Detect which cell encompasses the target text, then output its (X, Y) center coordinate. 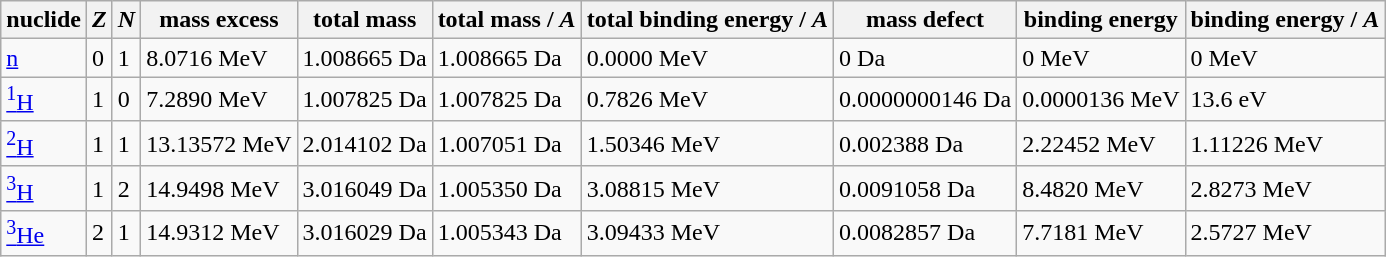
1H (44, 100)
3.08815 MeV (707, 188)
mass excess (219, 20)
14.9498 MeV (219, 188)
1.005343 Da (506, 234)
Z (100, 20)
total mass (364, 20)
0.002388 Da (926, 144)
8.0716 MeV (219, 58)
2.8273 MeV (1285, 188)
0.0000136 MeV (1101, 100)
0.7826 MeV (707, 100)
binding energy (1101, 20)
14.9312 MeV (219, 234)
1.50346 MeV (707, 144)
total binding energy / A (707, 20)
3.016029 Da (364, 234)
mass defect (926, 20)
0 Da (926, 58)
2.22452 MeV (1101, 144)
binding energy / A (1285, 20)
n (44, 58)
total mass / A (506, 20)
nuclide (44, 20)
0.0091058 Da (926, 188)
3H (44, 188)
N (126, 20)
3.016049 Da (364, 188)
0.0082857 Da (926, 234)
1.005350 Da (506, 188)
13.13572 MeV (219, 144)
8.4820 MeV (1101, 188)
3He (44, 234)
0.0000 MeV (707, 58)
2H (44, 144)
7.2890 MeV (219, 100)
2.014102 Da (364, 144)
0.0000000146 Da (926, 100)
2.5727 MeV (1285, 234)
3.09433 MeV (707, 234)
1.007051 Da (506, 144)
13.6 eV (1285, 100)
7.7181 MeV (1101, 234)
1.11226 MeV (1285, 144)
